Extract the (X, Y) coordinate from the center of the cell holding the provided text.  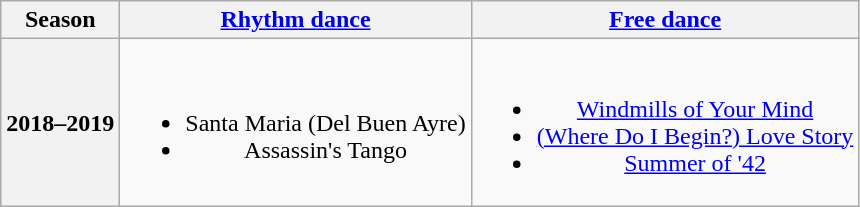
Season (60, 20)
Santa Maria (Del Buen Ayre) Assassin's Tango (296, 122)
2018–2019 (60, 122)
Rhythm dance (296, 20)
Free dance (665, 20)
Windmills of Your Mind(Where Do I Begin?) Love StorySummer of '42 (665, 122)
